Return the [x, y] coordinate for the center point of the cell that contains the specified text.  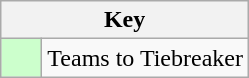
Key [125, 20]
Teams to Tiebreaker [146, 58]
